Detect which cell encompasses the target text, then output its [x, y] center coordinate. 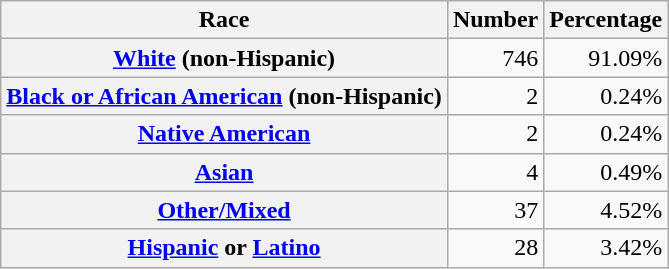
91.09% [606, 58]
Asian [224, 172]
28 [495, 248]
3.42% [606, 248]
746 [495, 58]
Number [495, 20]
Hispanic or Latino [224, 248]
Black or African American (non-Hispanic) [224, 96]
Native American [224, 134]
4 [495, 172]
4.52% [606, 210]
37 [495, 210]
White (non-Hispanic) [224, 58]
Percentage [606, 20]
0.49% [606, 172]
Race [224, 20]
Other/Mixed [224, 210]
